Capture the cell that displays the provided text and extract its (X, Y) central coordinate. 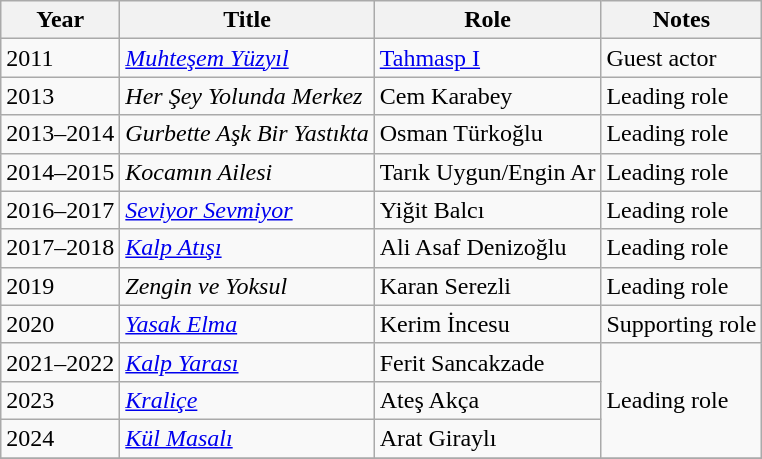
Title (247, 20)
2024 (60, 438)
Ferit Sancakzade (488, 362)
2016–2017 (60, 210)
Guest actor (682, 58)
2020 (60, 324)
Zengin ve Yoksul (247, 286)
2021–2022 (60, 362)
Kalp Atışı (247, 248)
Gurbette Aşk Bir Yastıkta (247, 134)
Supporting role (682, 324)
Kraliçe (247, 400)
Her Şey Yolunda Merkez (247, 96)
Seviyor Sevmiyor (247, 210)
Karan Serezli (488, 286)
Ateş Akça (488, 400)
2011 (60, 58)
2017–2018 (60, 248)
Year (60, 20)
Osman Türkoğlu (488, 134)
Ali Asaf Denizoğlu (488, 248)
Role (488, 20)
2014–2015 (60, 172)
Yiğit Balcı (488, 210)
Kül Masalı (247, 438)
2023 (60, 400)
Tahmasp I (488, 58)
Yasak Elma (247, 324)
Kalp Yarası (247, 362)
Muhteşem Yüzyıl (247, 58)
Notes (682, 20)
2019 (60, 286)
Cem Karabey (488, 96)
2013 (60, 96)
Tarık Uygun/Engin Ar (488, 172)
2013–2014 (60, 134)
Kerim İncesu (488, 324)
Kocamın Ailesi (247, 172)
Arat Giraylı (488, 438)
